For the text-containing cell, return its midpoint in (X, Y) coordinate format. 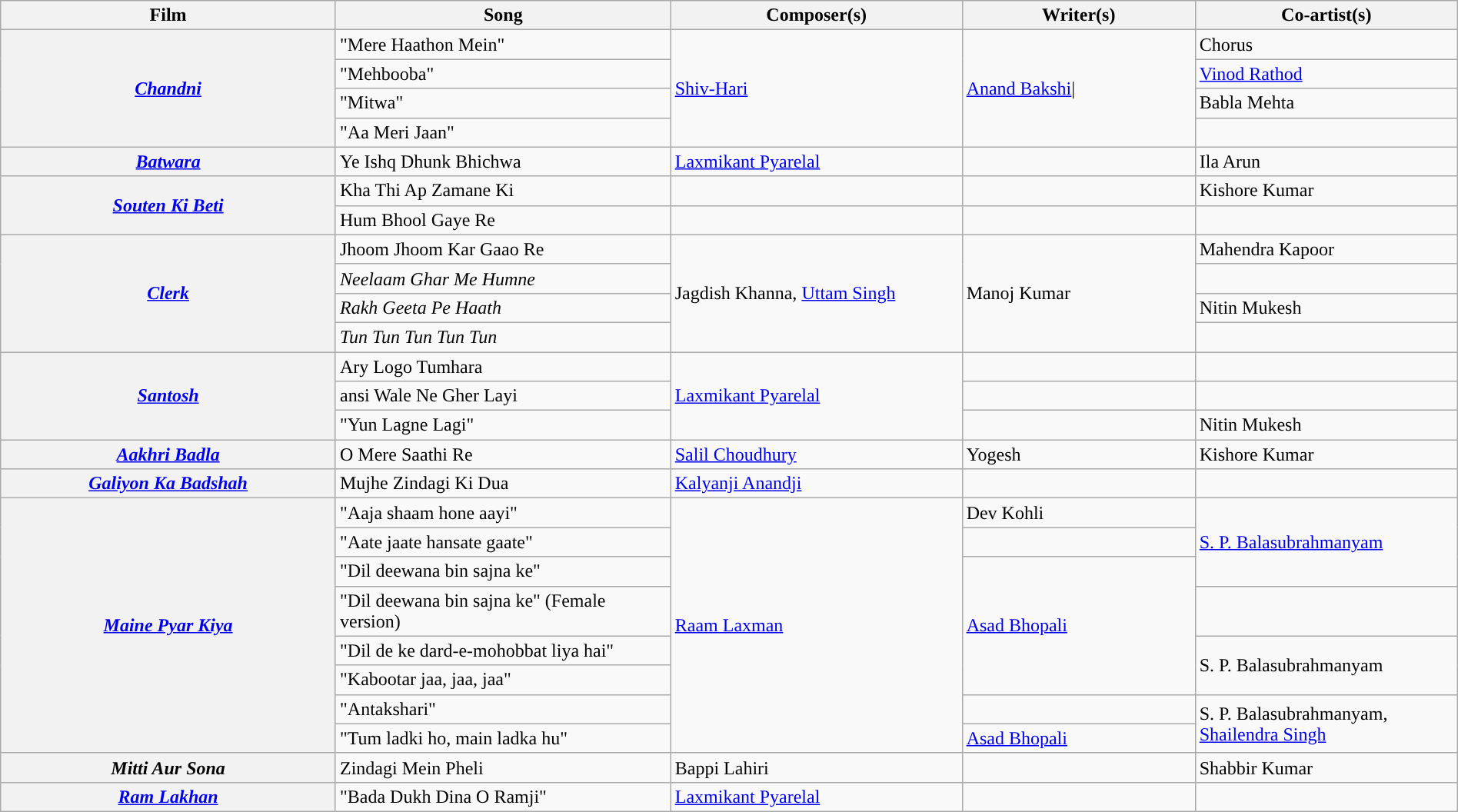
Clerk (168, 293)
"Mitwa" (503, 103)
Jagdish Khanna, Uttam Singh (817, 293)
ansi Wale Ne Gher Layi (503, 396)
Mahendra Kapoor (1326, 249)
"Mehbooba" (503, 74)
O Mere Saathi Re (503, 454)
Dev Kohli (1078, 513)
"Dil deewana bin sajna ke" (Female version) (503, 611)
Film (168, 15)
Ary Logo Tumhara (503, 367)
Chandni (168, 88)
Composer(s) (817, 15)
Ram Lakhan (168, 797)
Kalyanji Anandji (817, 484)
"Aate jaate hansate gaate" (503, 542)
"Mere Haathon Mein" (503, 45)
Ye Ishq Dhunk Bhichwa (503, 161)
"Antakshari" (503, 709)
Salil Choudhury (817, 454)
Jhoom Jhoom Kar Gaao Re (503, 249)
Vinod Rathod (1326, 74)
Tun Tun Tun Tun Tun (503, 337)
Neelaam Ghar Me Humne (503, 278)
Ila Arun (1326, 161)
Shiv-Hari (817, 88)
Chorus (1326, 45)
"Dil de ke dard-e-mohobbat liya hai" (503, 651)
Batwara (168, 161)
Zindagi Mein Pheli (503, 767)
Mitti Aur Sona (168, 767)
"Tum ladki ho, main ladka hu" (503, 738)
Song (503, 15)
Yogesh (1078, 454)
Raam Laxman (817, 626)
"Aaja shaam hone aayi" (503, 513)
Kha Thi Ap Zamane Ki (503, 191)
Shabbir Kumar (1326, 767)
Rakh Geeta Pe Haath (503, 308)
Maine Pyar Kiya (168, 626)
Anand Bakshi| (1078, 88)
"Kabootar jaa, jaa, jaa" (503, 680)
Galiyon Ka Badshah (168, 484)
Mujhe Zindagi Ki Dua (503, 484)
Co-artist(s) (1326, 15)
"Aa Meri Jaan" (503, 132)
Aakhri Badla (168, 454)
"Bada Dukh Dina O Ramji" (503, 797)
Manoj Kumar (1078, 293)
Santosh (168, 396)
Babla Mehta (1326, 103)
Writer(s) (1078, 15)
"Dil deewana bin sajna ke" (503, 571)
Hum Bhool Gaye Re (503, 220)
"Yun Lagne Lagi" (503, 425)
S. P. Balasubrahmanyam, Shailendra Singh (1326, 724)
Souten Ki Beti (168, 205)
Bappi Lahiri (817, 767)
